Extract the [X, Y] coordinate from the center of the cell holding the provided text.  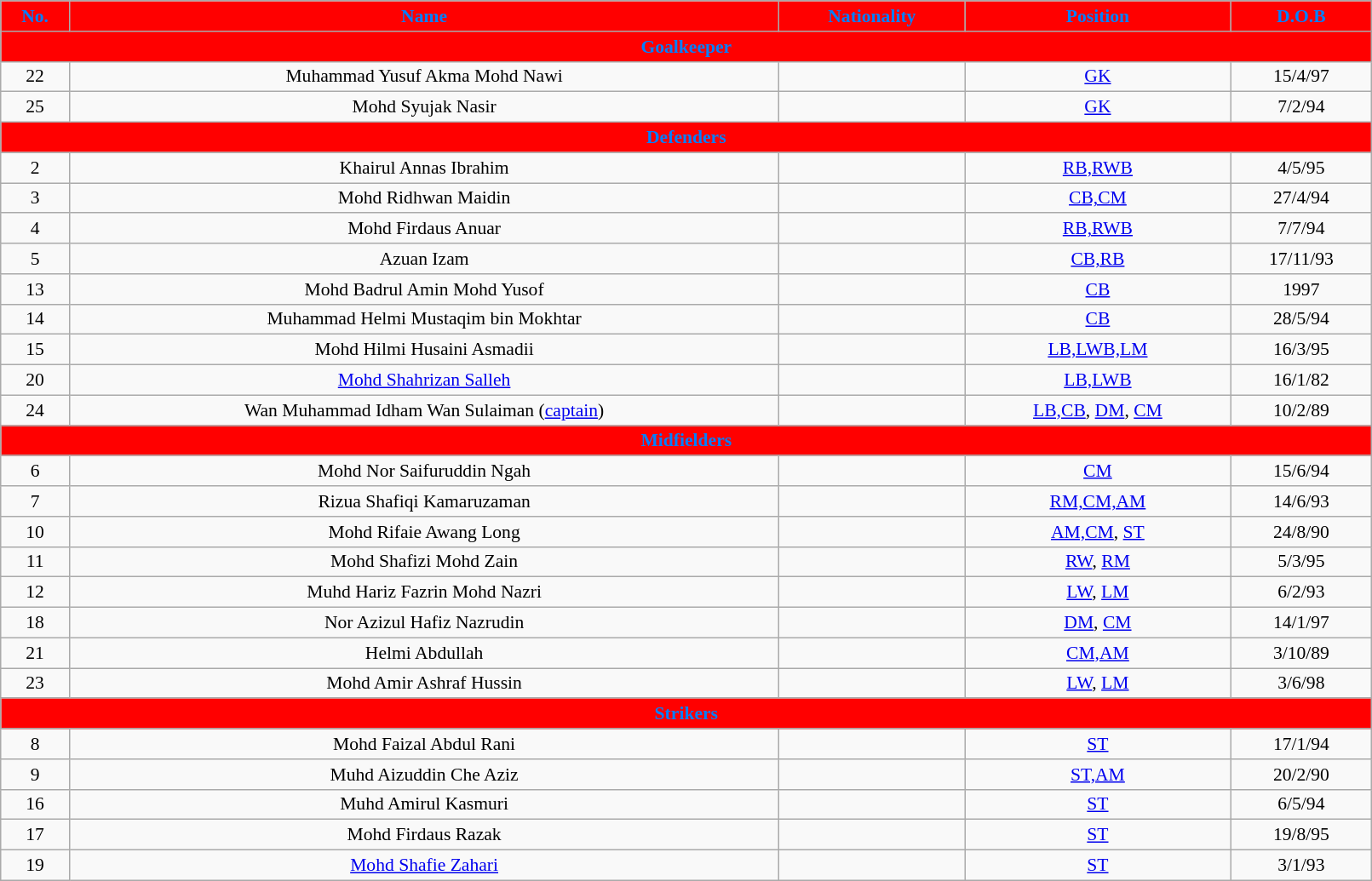
Mohd Faizal Abdul Rani [424, 744]
Nor Azizul Hafiz Nazrudin [424, 623]
14/1/97 [1301, 623]
LB,LWB [1098, 380]
CM,AM [1098, 653]
16/3/95 [1301, 350]
Rizua Shafiqi Kamaruzaman [424, 501]
27/4/94 [1301, 198]
23 [36, 684]
Goalkeeper [686, 47]
Mohd Shahrizan Salleh [424, 380]
15 [36, 350]
20 [36, 380]
10/2/89 [1301, 410]
5 [36, 259]
No. [36, 16]
Wan Muhammad Idham Wan Sulaiman (captain) [424, 410]
Khairul Annas Ibrahim [424, 168]
Mohd Syujak Nasir [424, 107]
17 [36, 835]
ST,AM [1098, 775]
2 [36, 168]
DM, CM [1098, 623]
Mohd Shafie Zahari [424, 866]
28/5/94 [1301, 319]
Mohd Firdaus Razak [424, 835]
RM,CM,AM [1098, 501]
7 [36, 501]
17/11/93 [1301, 259]
LB,CB, DM, CM [1098, 410]
Mohd Rifaie Awang Long [424, 532]
21 [36, 653]
AM,CM, ST [1098, 532]
24/8/90 [1301, 532]
7/7/94 [1301, 229]
7/2/94 [1301, 107]
Muhd Aizuddin Che Aziz [424, 775]
15/6/94 [1301, 472]
Mohd Badrul Amin Mohd Yusof [424, 289]
1997 [1301, 289]
Mohd Shafizi Mohd Zain [424, 562]
6 [36, 472]
18 [36, 623]
D.O.B [1301, 16]
13 [36, 289]
6/2/93 [1301, 592]
14/6/93 [1301, 501]
Strikers [686, 714]
19 [36, 866]
Mohd Amir Ashraf Hussin [424, 684]
Mohd Firdaus Anuar [424, 229]
Mohd Hilmi Husaini Asmadii [424, 350]
CB,RB [1098, 259]
CM [1098, 472]
24 [36, 410]
3 [36, 198]
15/4/97 [1301, 77]
LB,LWB,LM [1098, 350]
Muhd Hariz Fazrin Mohd Nazri [424, 592]
3/10/89 [1301, 653]
4 [36, 229]
Helmi Abdullah [424, 653]
RW, RM [1098, 562]
3/1/93 [1301, 866]
12 [36, 592]
6/5/94 [1301, 804]
Mohd Nor Saifuruddin Ngah [424, 472]
Defenders [686, 138]
10 [36, 532]
Muhammad Yusuf Akma Mohd Nawi [424, 77]
22 [36, 77]
25 [36, 107]
Midfielders [686, 441]
Azuan Izam [424, 259]
Muhammad Helmi Mustaqim bin Mokhtar [424, 319]
Nationality [872, 16]
14 [36, 319]
5/3/95 [1301, 562]
19/8/95 [1301, 835]
Muhd Amirul Kasmuri [424, 804]
Name [424, 16]
Position [1098, 16]
11 [36, 562]
17/1/94 [1301, 744]
3/6/98 [1301, 684]
4/5/95 [1301, 168]
16/1/82 [1301, 380]
16 [36, 804]
Mohd Ridhwan Maidin [424, 198]
CB,CM [1098, 198]
20/2/90 [1301, 775]
8 [36, 744]
9 [36, 775]
